Search for the cell housing the specified text and yield its [X, Y] center coordinate. 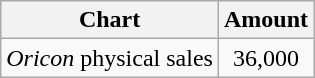
Oricon physical sales [110, 58]
Chart [110, 20]
Amount [266, 20]
36,000 [266, 58]
